Detect which cell encompasses the target text, then output its [x, y] center coordinate. 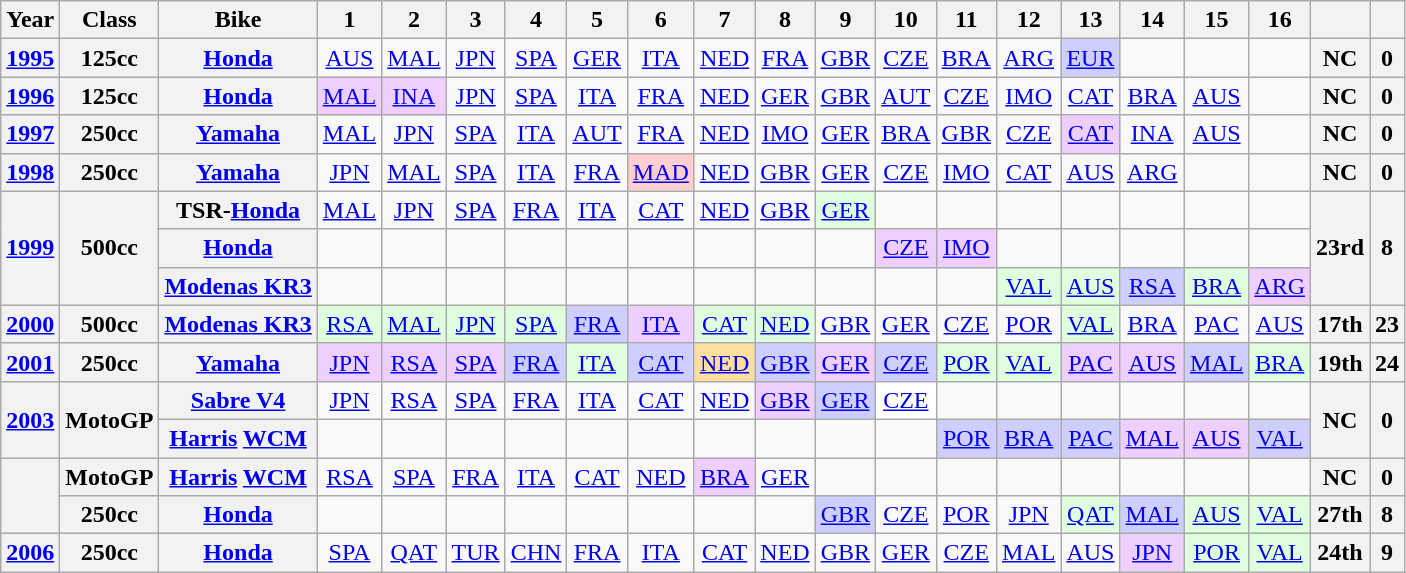
2000 [30, 324]
TUR [476, 553]
17th [1340, 324]
3 [476, 20]
EUR [1090, 58]
Sabre V4 [238, 400]
1996 [30, 96]
4 [536, 20]
1995 [30, 58]
2001 [30, 362]
12 [1028, 20]
23 [1388, 324]
1998 [30, 172]
2 [414, 20]
13 [1090, 20]
16 [1280, 20]
15 [1216, 20]
10 [906, 20]
Bike [238, 20]
CHN [536, 553]
MAD [660, 172]
24 [1388, 362]
1999 [30, 248]
6 [660, 20]
7 [724, 20]
19th [1340, 362]
24th [1340, 553]
23rd [1340, 248]
11 [966, 20]
Class [110, 20]
14 [1152, 20]
1997 [30, 134]
Year [30, 20]
1 [349, 20]
27th [1340, 515]
TSR-Honda [238, 210]
2006 [30, 553]
2003 [30, 419]
5 [597, 20]
